Provide the [X, Y] coordinate of the cell's center where the given text is located.  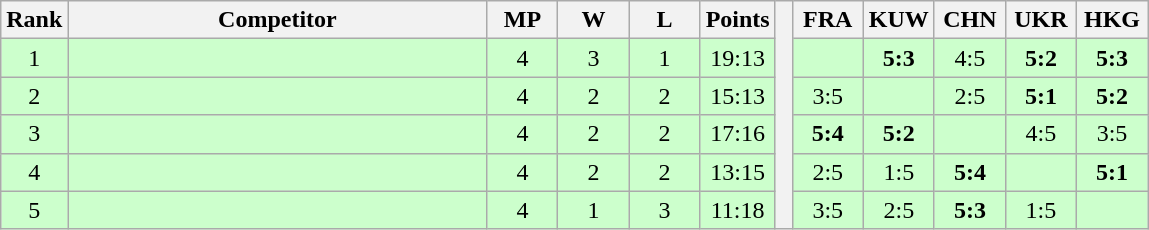
13:15 [738, 172]
CHN [970, 20]
Rank [34, 20]
L [664, 20]
Competitor [278, 20]
W [594, 20]
15:13 [738, 96]
17:16 [738, 134]
KUW [898, 20]
5 [34, 210]
19:13 [738, 58]
11:18 [738, 210]
FRA [828, 20]
HKG [1112, 20]
MP [522, 20]
Points [738, 20]
UKR [1040, 20]
